Determine the (x, y) coordinate at the center of the cell enclosing the given text.  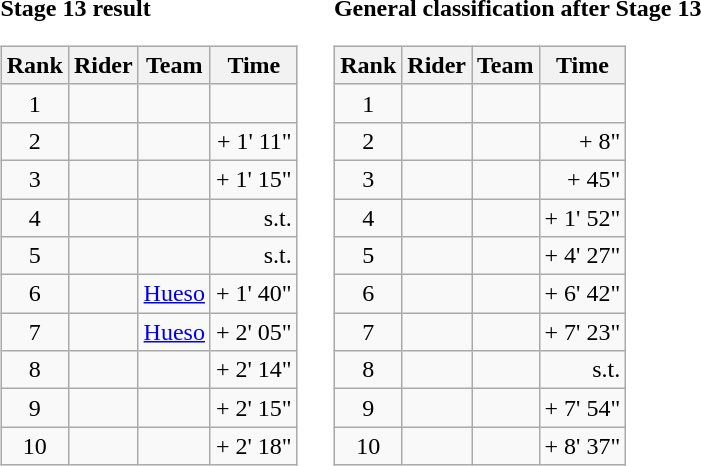
+ 6' 42" (582, 294)
+ 1' 52" (582, 217)
+ 45" (582, 179)
+ 8" (582, 141)
+ 2' 14" (254, 370)
+ 1' 11" (254, 141)
+ 1' 40" (254, 294)
+ 1' 15" (254, 179)
+ 7' 54" (582, 408)
+ 4' 27" (582, 256)
+ 2' 05" (254, 332)
+ 8' 37" (582, 446)
+ 7' 23" (582, 332)
+ 2' 18" (254, 446)
+ 2' 15" (254, 408)
